Determine the [X, Y] coordinate at the center of the cell enclosing the given text.  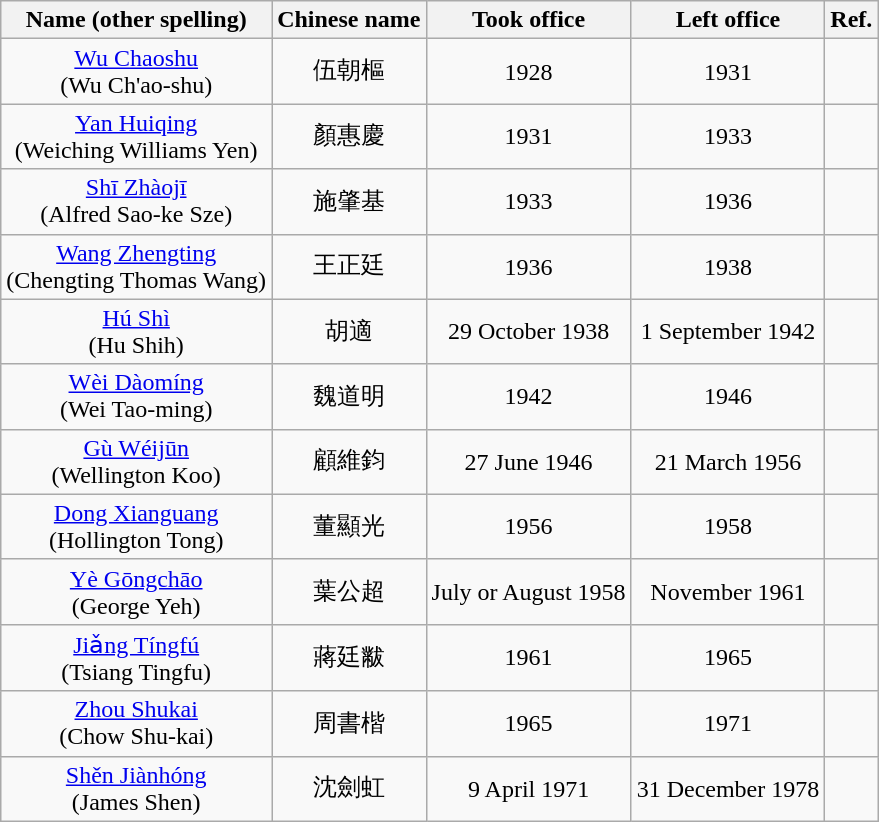
21 March 1956 [728, 462]
周書楷 [349, 724]
1961 [528, 658]
1938 [728, 266]
Left office [728, 20]
伍朝樞 [349, 72]
Wèi Dàomíng(Wei Tao-ming) [136, 396]
王正廷 [349, 266]
1 September 1942 [728, 332]
November 1961 [728, 592]
胡適 [349, 332]
Yan Huiqing(Weiching Williams Yen) [136, 136]
顧維鈞 [349, 462]
Gù Wéijūn(Wellington Koo) [136, 462]
1946 [728, 396]
施肇基 [349, 202]
Name (other spelling) [136, 20]
July or August 1958 [528, 592]
董顯光 [349, 526]
蔣廷黻 [349, 658]
31 December 1978 [728, 788]
葉公超 [349, 592]
29 October 1938 [528, 332]
1956 [528, 526]
Yè Gōngchāo(George Yeh) [136, 592]
Shěn Jiànhóng(James Shen) [136, 788]
1971 [728, 724]
1958 [728, 526]
Dong Xianguang(Hollington Tong) [136, 526]
1928 [528, 72]
27 June 1946 [528, 462]
魏道明 [349, 396]
Shī Zhàojī(Alfred Sao-ke Sze) [136, 202]
Wang Zhengting(Chengting Thomas Wang) [136, 266]
Hú Shì(Hu Shih) [136, 332]
Zhou Shukai(Chow Shu-kai) [136, 724]
1942 [528, 396]
顏惠慶 [349, 136]
9 April 1971 [528, 788]
Wu Chaoshu(Wu Ch'ao-shu) [136, 72]
Chinese name [349, 20]
Ref. [852, 20]
Took office [528, 20]
沈劍虹 [349, 788]
Jiǎng Tíngfú(Tsiang Tingfu) [136, 658]
